Pinpoint the cell where the given text exists, returning its (x, y) midpoint coordinate. 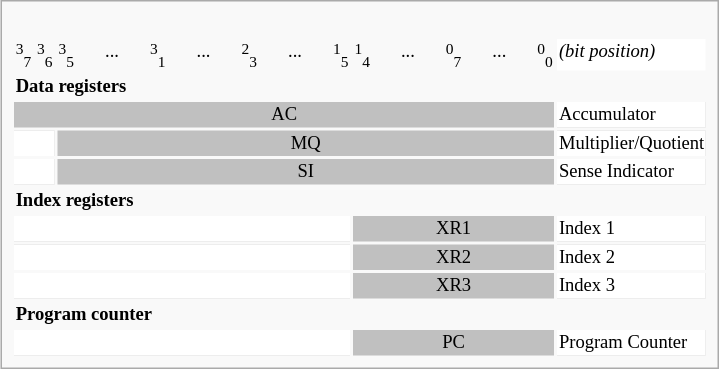
31 (158, 55)
XR2 (454, 258)
Sense Indicator (631, 173)
07 (453, 55)
Index 3 (631, 287)
35 (66, 55)
AC (284, 116)
Index registers (360, 201)
Data registers (360, 87)
00 (546, 55)
XR1 (454, 230)
15 (340, 55)
Program Counter (631, 344)
(bit position) (631, 55)
Index 2 (631, 258)
MQ (306, 144)
Index 1 (631, 230)
PC (454, 344)
37 (23, 55)
XR3 (454, 287)
Multiplier/Quotient (631, 144)
14 (362, 55)
SI (306, 173)
Accumulator (631, 116)
36 (45, 55)
23 (249, 55)
Program counter (360, 315)
